Capture the cell that displays the provided text and extract its (X, Y) central coordinate. 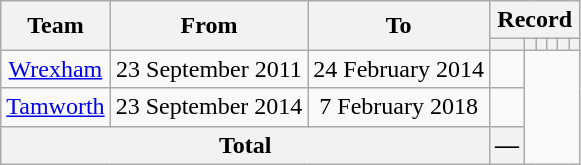
Tamworth (56, 107)
Total (246, 145)
23 September 2011 (209, 69)
24 February 2014 (399, 69)
To (399, 26)
Team (56, 26)
— (508, 145)
Wrexham (56, 69)
7 February 2018 (399, 107)
Record (535, 20)
23 September 2014 (209, 107)
From (209, 26)
